Detect which cell encompasses the target text, then output its [X, Y] center coordinate. 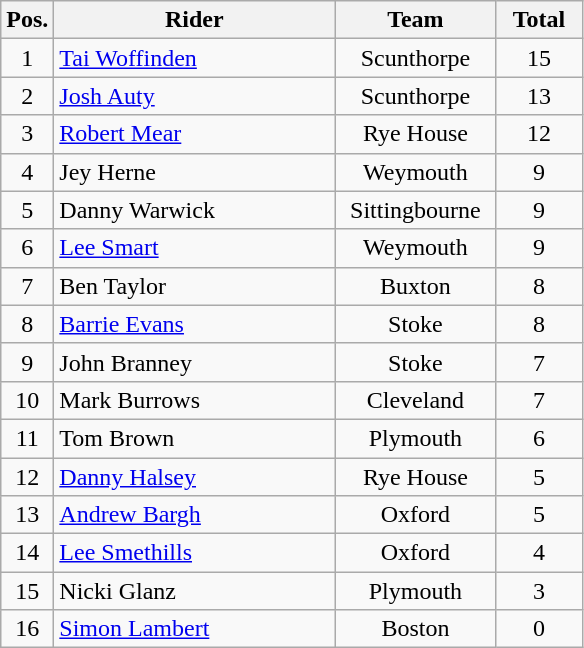
Boston [416, 629]
Jey Herne [194, 172]
Total [539, 20]
14 [28, 553]
Lee Smart [194, 248]
2 [28, 96]
Pos. [28, 20]
Rider [194, 20]
Andrew Bargh [194, 515]
John Branney [194, 362]
Mark Burrows [194, 400]
Danny Warwick [194, 210]
Barrie Evans [194, 324]
Cleveland [416, 400]
Lee Smethills [194, 553]
Buxton [416, 286]
1 [28, 58]
Tom Brown [194, 438]
Nicki Glanz [194, 591]
Josh Auty [194, 96]
Robert Mear [194, 134]
Sittingbourne [416, 210]
Danny Halsey [194, 477]
Simon Lambert [194, 629]
Tai Woffinden [194, 58]
11 [28, 438]
10 [28, 400]
Ben Taylor [194, 286]
Team [416, 20]
0 [539, 629]
16 [28, 629]
